Pinpoint the cell where the given text exists, returning its (X, Y) midpoint coordinate. 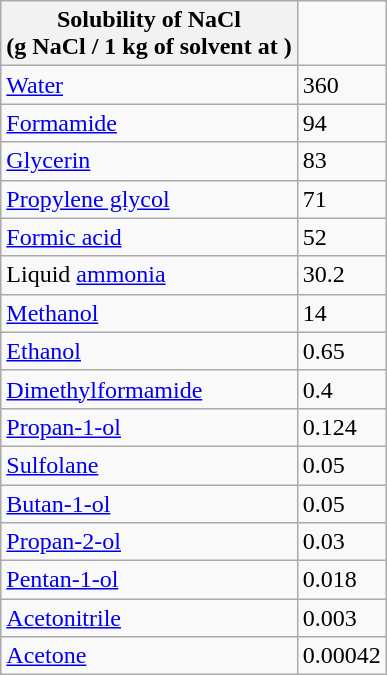
Pentan-1-ol (149, 580)
Solubility of NaCl(g NaCl / 1 kg of solvent at ) (149, 34)
Methanol (149, 313)
71 (342, 199)
30.2 (342, 275)
0.003 (342, 618)
0.03 (342, 542)
Ethanol (149, 351)
Liquid ammonia (149, 275)
360 (342, 85)
14 (342, 313)
Formamide (149, 123)
0.124 (342, 427)
Propan-2-ol (149, 542)
Butan-1-ol (149, 503)
0.018 (342, 580)
94 (342, 123)
0.4 (342, 389)
83 (342, 161)
Glycerin (149, 161)
Formic acid (149, 237)
Dimethylformamide (149, 389)
Propylene glycol (149, 199)
Acetonitrile (149, 618)
Propan-1-ol (149, 427)
Sulfolane (149, 465)
0.65 (342, 351)
52 (342, 237)
Acetone (149, 656)
0.00042 (342, 656)
Water (149, 85)
